Return the (X, Y) coordinate for the center point of the cell that contains the specified text.  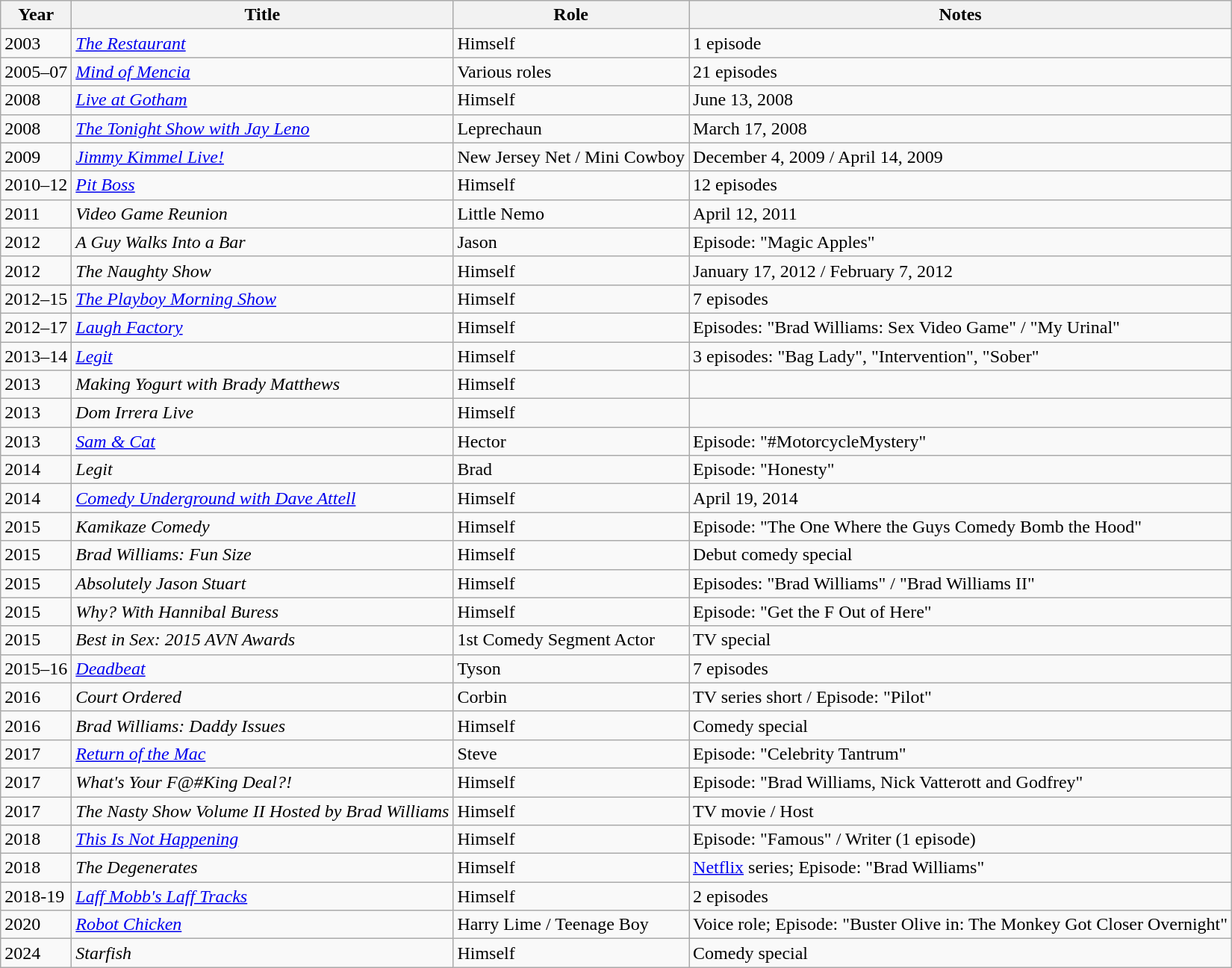
2015–16 (36, 668)
Netflix series; Episode: "Brad Williams" (960, 868)
Debut comedy special (960, 555)
Steve (571, 754)
Tyson (571, 668)
A Guy Walks Into a Bar (263, 242)
Voice role; Episode: "Buster Olive in: The Monkey Got Closer Overnight" (960, 925)
2020 (36, 925)
Starfish (263, 953)
2024 (36, 953)
What's Your F@#King Deal?! (263, 782)
The Naughty Show (263, 270)
1st Comedy Segment Actor (571, 640)
December 4, 2009 / April 14, 2009 (960, 157)
2011 (36, 214)
Jimmy Kimmel Live! (263, 157)
Episodes: "Brad Williams: Sex Video Game" / "My Urinal" (960, 327)
April 19, 2014 (960, 498)
Corbin (571, 697)
Notes (960, 15)
21 episodes (960, 72)
The Nasty Show Volume II Hosted by Brad Williams (263, 810)
Episode: "#MotorcycleMystery" (960, 441)
Laff Mobb's Laff Tracks (263, 896)
Return of the Mac (263, 754)
Little Nemo (571, 214)
Episode: "Honesty" (960, 470)
The Playboy Morning Show (263, 299)
March 17, 2008 (960, 128)
Pit Boss (263, 185)
Brad (571, 470)
1 episode (960, 43)
Comedy Underground with Dave Attell (263, 498)
2 episodes (960, 896)
Live at Gotham (263, 100)
This Is Not Happening (263, 840)
Brad Williams: Daddy Issues (263, 725)
Episode: "Brad Williams, Nick Vatterott and Godfrey" (960, 782)
Leprechaun (571, 128)
Kamikaze Comedy (263, 527)
Harry Lime / Teenage Boy (571, 925)
TV movie / Host (960, 810)
2009 (36, 157)
Episode: "Get the F Out of Here" (960, 612)
Episode: "The One Where the Guys Comedy Bomb the Hood" (960, 527)
Various roles (571, 72)
Court Ordered (263, 697)
Brad Williams: Fun Size (263, 555)
Episode: "Magic Apples" (960, 242)
Episode: "Famous" / Writer (1 episode) (960, 840)
June 13, 2008 (960, 100)
Absolutely Jason Stuart (263, 583)
The Degenerates (263, 868)
Deadbeat (263, 668)
Making Yogurt with Brady Matthews (263, 385)
Jason (571, 242)
2012–15 (36, 299)
Hector (571, 441)
TV special (960, 640)
Mind of Mencia (263, 72)
2013–14 (36, 356)
The Restaurant (263, 43)
TV series short / Episode: "Pilot" (960, 697)
2018-19 (36, 896)
Episode: "Celebrity Tantrum" (960, 754)
Best in Sex: 2015 AVN Awards (263, 640)
Year (36, 15)
Sam & Cat (263, 441)
3 episodes: "Bag Lady", "Intervention", "Sober" (960, 356)
Role (571, 15)
Dom Irrera Live (263, 413)
2005–07 (36, 72)
April 12, 2011 (960, 214)
Robot Chicken (263, 925)
2003 (36, 43)
Video Game Reunion (263, 214)
Title (263, 15)
2010–12 (36, 185)
Why? With Hannibal Buress (263, 612)
New Jersey Net / Mini Cowboy (571, 157)
12 episodes (960, 185)
Laugh Factory (263, 327)
January 17, 2012 / February 7, 2012 (960, 270)
2012–17 (36, 327)
The Tonight Show with Jay Leno (263, 128)
Episodes: "Brad Williams" / "Brad Williams II" (960, 583)
